From the cell containing the given text, extract its center point as (X, Y) coordinate. 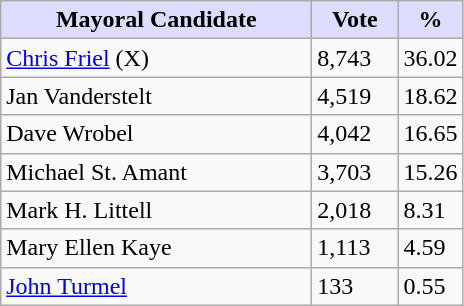
0.55 (430, 286)
2,018 (355, 210)
8,743 (355, 58)
4,519 (355, 96)
Michael St. Amant (156, 172)
Mark H. Littell (156, 210)
Chris Friel (X) (156, 58)
1,113 (355, 248)
% (430, 20)
Dave Wrobel (156, 134)
4,042 (355, 134)
18.62 (430, 96)
3,703 (355, 172)
4.59 (430, 248)
Jan Vanderstelt (156, 96)
15.26 (430, 172)
8.31 (430, 210)
Vote (355, 20)
John Turmel (156, 286)
36.02 (430, 58)
16.65 (430, 134)
133 (355, 286)
Mary Ellen Kaye (156, 248)
Mayoral Candidate (156, 20)
